Identify which cell holds the provided text, then report its [x, y] central coordinate. 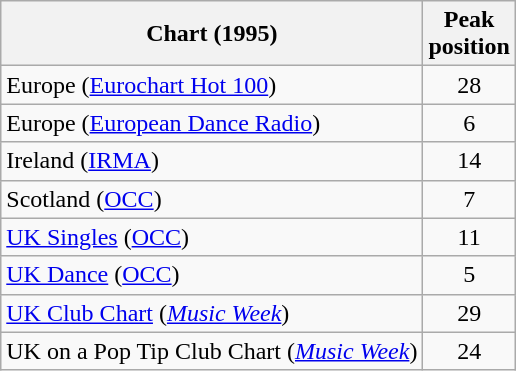
UK Singles (OCC) [212, 237]
Ireland (IRMA) [212, 161]
5 [469, 275]
UK Club Chart (Music Week) [212, 313]
7 [469, 199]
14 [469, 161]
Chart (1995) [212, 34]
6 [469, 123]
24 [469, 351]
29 [469, 313]
UK Dance (OCC) [212, 275]
Peakposition [469, 34]
UK on a Pop Tip Club Chart (Music Week) [212, 351]
Scotland (OCC) [212, 199]
28 [469, 85]
11 [469, 237]
Europe (Eurochart Hot 100) [212, 85]
Europe (European Dance Radio) [212, 123]
